Extract the [x, y] coordinate from the center of the cell holding the provided text.  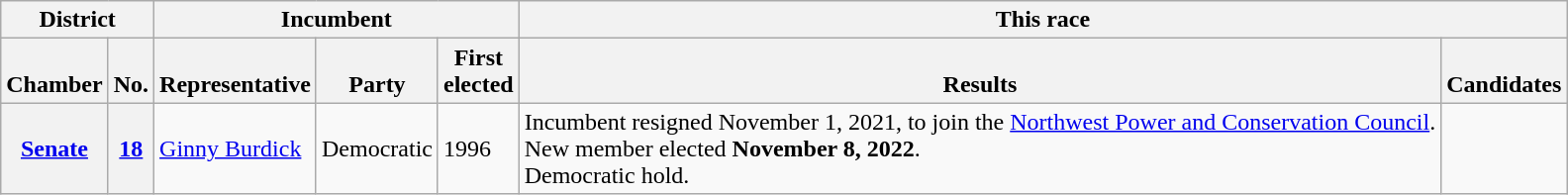
Party [376, 71]
Results [980, 71]
Representative [236, 71]
This race [1043, 20]
1996 [478, 148]
Chamber [54, 71]
No. [131, 71]
Candidates [1505, 71]
Incumbent resigned November 1, 2021, to join the Northwest Power and Conservation Council.New member elected November 8, 2022.Democratic hold. [980, 148]
Firstelected [478, 71]
District [77, 20]
18 [131, 148]
Senate [54, 148]
Democratic [376, 148]
Incumbent [337, 20]
Ginny Burdick [236, 148]
